Scan for the cell matching the given text and deliver its [x, y] coordinate at center. 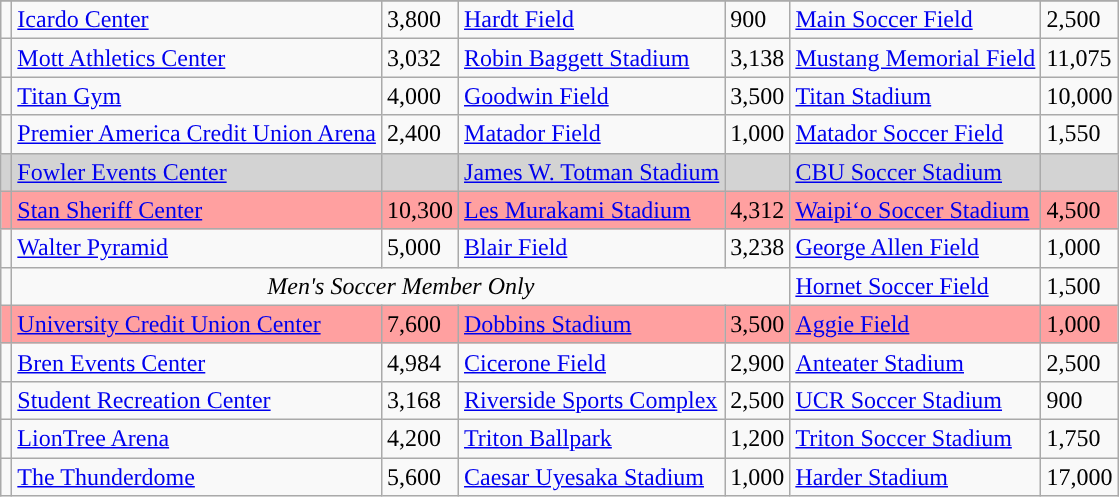
Robin Baggett Stadium [592, 58]
Les Murakami Stadium [592, 210]
Student Recreation Center [197, 400]
4,500 [1080, 210]
1,550 [1080, 134]
1,500 [1080, 286]
CBU Soccer Stadium [916, 172]
3,800 [420, 20]
Hardt Field [592, 20]
3,032 [420, 58]
George Allen Field [916, 248]
4,000 [420, 96]
Matador Soccer Field [916, 134]
2,400 [420, 134]
Hornet Soccer Field [916, 286]
Goodwin Field [592, 96]
2,900 [758, 362]
Caesar Uyesaka Stadium [592, 477]
Main Soccer Field [916, 20]
Bren Events Center [197, 362]
Mott Athletics Center [197, 58]
7,600 [420, 324]
The Thunderdome [197, 477]
10,300 [420, 210]
Cicerone Field [592, 362]
4,200 [420, 438]
University Credit Union Center [197, 324]
Riverside Sports Complex [592, 400]
Titan Stadium [916, 96]
1,200 [758, 438]
Men's Soccer Member Only [401, 286]
Fowler Events Center [197, 172]
1,750 [1080, 438]
LionTree Arena [197, 438]
5,600 [420, 477]
4,312 [758, 210]
Anteater Stadium [916, 362]
Harder Stadium [916, 477]
Triton Ballpark [592, 438]
10,000 [1080, 96]
Mustang Memorial Field [916, 58]
3,168 [420, 400]
James W. Totman Stadium [592, 172]
Aggie Field [916, 324]
3,138 [758, 58]
3,238 [758, 248]
Titan Gym [197, 96]
Dobbins Stadium [592, 324]
Premier America Credit Union Arena [197, 134]
Triton Soccer Stadium [916, 438]
Icardo Center [197, 20]
Blair Field [592, 248]
Matador Field [592, 134]
Stan Sheriff Center [197, 210]
UCR Soccer Stadium [916, 400]
4,984 [420, 362]
Waipiʻo Soccer Stadium [916, 210]
11,075 [1080, 58]
5,000 [420, 248]
17,000 [1080, 477]
Walter Pyramid [197, 248]
